Detect which cell encompasses the target text, then output its [X, Y] center coordinate. 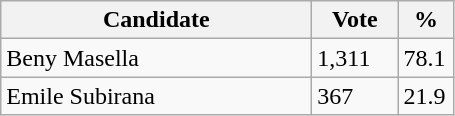
367 [355, 96]
1,311 [355, 58]
Candidate [156, 20]
Beny Masella [156, 58]
21.9 [426, 96]
Emile Subirana [156, 96]
78.1 [426, 58]
Vote [355, 20]
% [426, 20]
